Determine the [X, Y] coordinate at the center of the cell enclosing the given text.  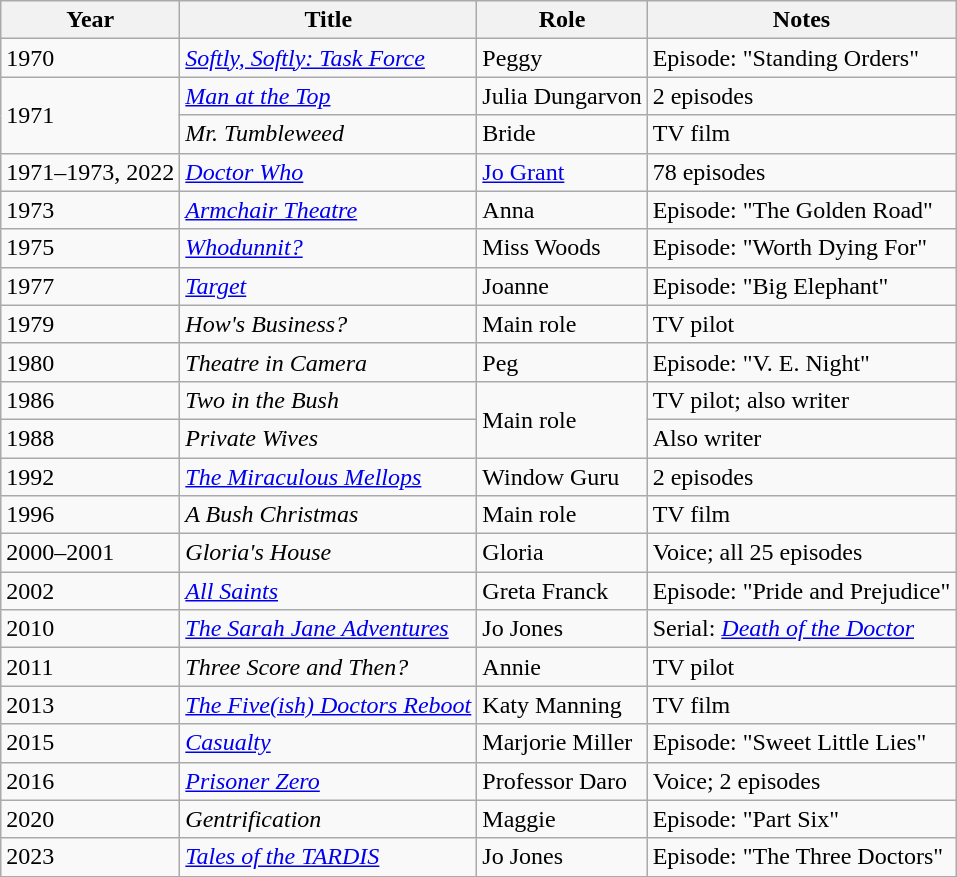
Voice; all 25 episodes [802, 553]
TV pilot; also writer [802, 400]
Title [328, 20]
2015 [90, 743]
Episode: "V. E. Night" [802, 362]
Gloria's House [328, 553]
2023 [90, 857]
Tales of the TARDIS [328, 857]
Peg [562, 362]
Mr. Tumbleweed [328, 134]
1971–1973, 2022 [90, 172]
How's Business? [328, 324]
Peggy [562, 58]
Whodunnit? [328, 248]
Role [562, 20]
Window Guru [562, 477]
1971 [90, 115]
Julia Dungarvon [562, 96]
Casualty [328, 743]
1970 [90, 58]
1992 [90, 477]
Episode: "Standing Orders" [802, 58]
Anna [562, 210]
Private Wives [328, 438]
The Five(ish) Doctors Reboot [328, 705]
1977 [90, 286]
2002 [90, 591]
Target [328, 286]
2013 [90, 705]
Armchair Theatre [328, 210]
Annie [562, 667]
Maggie [562, 819]
1988 [90, 438]
1973 [90, 210]
Year [90, 20]
Prisoner Zero [328, 781]
2000–2001 [90, 553]
Serial: Death of the Doctor [802, 629]
1979 [90, 324]
1996 [90, 515]
Notes [802, 20]
Marjorie Miller [562, 743]
All Saints [328, 591]
Professor Daro [562, 781]
Greta Franck [562, 591]
Episode: "Worth Dying For" [802, 248]
2016 [90, 781]
2020 [90, 819]
Bride [562, 134]
Katy Manning [562, 705]
Doctor Who [328, 172]
Miss Woods [562, 248]
Two in the Bush [328, 400]
2010 [90, 629]
Episode: "Pride and Prejudice" [802, 591]
1986 [90, 400]
Gentrification [328, 819]
Episode: "Sweet Little Lies" [802, 743]
Three Score and Then? [328, 667]
Also writer [802, 438]
Softly, Softly: Task Force [328, 58]
Episode: "The Three Doctors" [802, 857]
Theatre in Camera [328, 362]
Episode: "Part Six" [802, 819]
Episode: "The Golden Road" [802, 210]
A Bush Christmas [328, 515]
2011 [90, 667]
78 episodes [802, 172]
Jo Grant [562, 172]
Voice; 2 episodes [802, 781]
1980 [90, 362]
The Sarah Jane Adventures [328, 629]
Gloria [562, 553]
Man at the Top [328, 96]
1975 [90, 248]
Episode: "Big Elephant" [802, 286]
Joanne [562, 286]
The Miraculous Mellops [328, 477]
